Determine the [X, Y] coordinate at the center of the cell enclosing the given text.  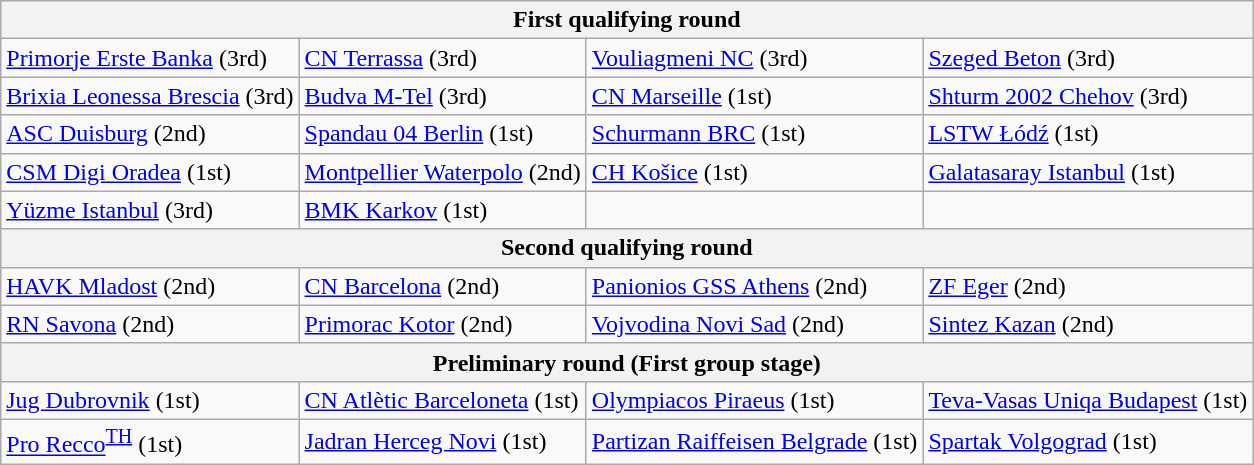
Second qualifying round [627, 248]
Sintez Kazan (2nd) [1088, 324]
Vouliagmeni NC (3rd) [754, 58]
CN Barcelona (2nd) [442, 286]
HAVK Mladost (2nd) [150, 286]
LSTW Łódź (1st) [1088, 134]
Pro ReccoTH (1st) [150, 442]
ASC Duisburg (2nd) [150, 134]
CH Košice (1st) [754, 172]
CN Marseille (1st) [754, 96]
Jug Dubrovnik (1st) [150, 400]
Olympiacos Piraeus (1st) [754, 400]
Jadran Herceg Novi (1st) [442, 442]
Yüzme Istanbul (3rd) [150, 210]
CN Terrassa (3rd) [442, 58]
Budva M-Tel (3rd) [442, 96]
CSM Digi Oradea (1st) [150, 172]
Vojvodina Novi Sad (2nd) [754, 324]
ZF Eger (2nd) [1088, 286]
Spartak Volgograd (1st) [1088, 442]
BMK Karkov (1st) [442, 210]
Panionios GSS Athens (2nd) [754, 286]
Schurmann BRC (1st) [754, 134]
Teva-Vasas Uniqa Budapest (1st) [1088, 400]
Spandau 04 Berlin (1st) [442, 134]
Preliminary round (First group stage) [627, 362]
Partizan Raiffeisen Belgrade (1st) [754, 442]
Montpellier Waterpolo (2nd) [442, 172]
RN Savona (2nd) [150, 324]
Primorje Erste Banka (3rd) [150, 58]
Shturm 2002 Chehov (3rd) [1088, 96]
First qualifying round [627, 20]
Galatasaray Istanbul (1st) [1088, 172]
Brixia Leonessa Brescia (3rd) [150, 96]
Primorac Kotor (2nd) [442, 324]
CN Atlètic Barceloneta (1st) [442, 400]
Szeged Beton (3rd) [1088, 58]
